Return (X, Y) of the center of cell containing provided text 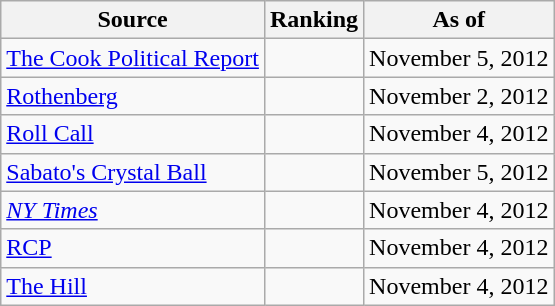
The Hill (133, 286)
Ranking (314, 20)
Roll Call (133, 134)
Sabato's Crystal Ball (133, 172)
RCP (133, 248)
Rothenberg (133, 96)
As of (459, 20)
The Cook Political Report (133, 58)
November 2, 2012 (459, 96)
NY Times (133, 210)
Source (133, 20)
